Return [X, Y] of the center of cell containing provided text 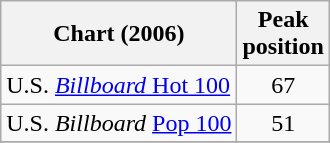
U.S. Billboard Pop 100 [119, 123]
51 [283, 123]
U.S. Billboard Hot 100 [119, 85]
67 [283, 85]
Peakposition [283, 34]
Chart (2006) [119, 34]
